From the cell containing the given text, extract its center point as [x, y] coordinate. 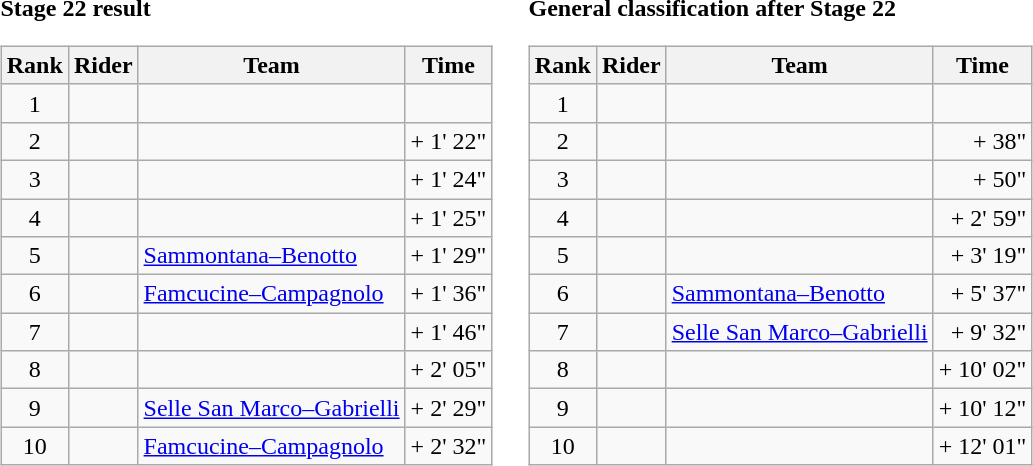
+ 38" [982, 141]
+ 1' 29" [448, 256]
+ 1' 22" [448, 141]
+ 50" [982, 179]
+ 12' 01" [982, 446]
+ 9' 32" [982, 332]
+ 2' 59" [982, 217]
+ 2' 29" [448, 408]
+ 2' 32" [448, 446]
+ 2' 05" [448, 370]
+ 1' 36" [448, 294]
+ 3' 19" [982, 256]
+ 1' 25" [448, 217]
+ 1' 24" [448, 179]
+ 1' 46" [448, 332]
+ 10' 12" [982, 408]
+ 5' 37" [982, 294]
+ 10' 02" [982, 370]
